Output the (x, y) coordinate of the center of the cell containing the given text.  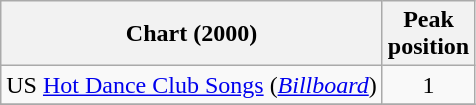
US Hot Dance Club Songs (Billboard) (192, 85)
Chart (2000) (192, 34)
Peakposition (428, 34)
1 (428, 85)
